Extract the (x, y) coordinate from the center of the cell holding the provided text.  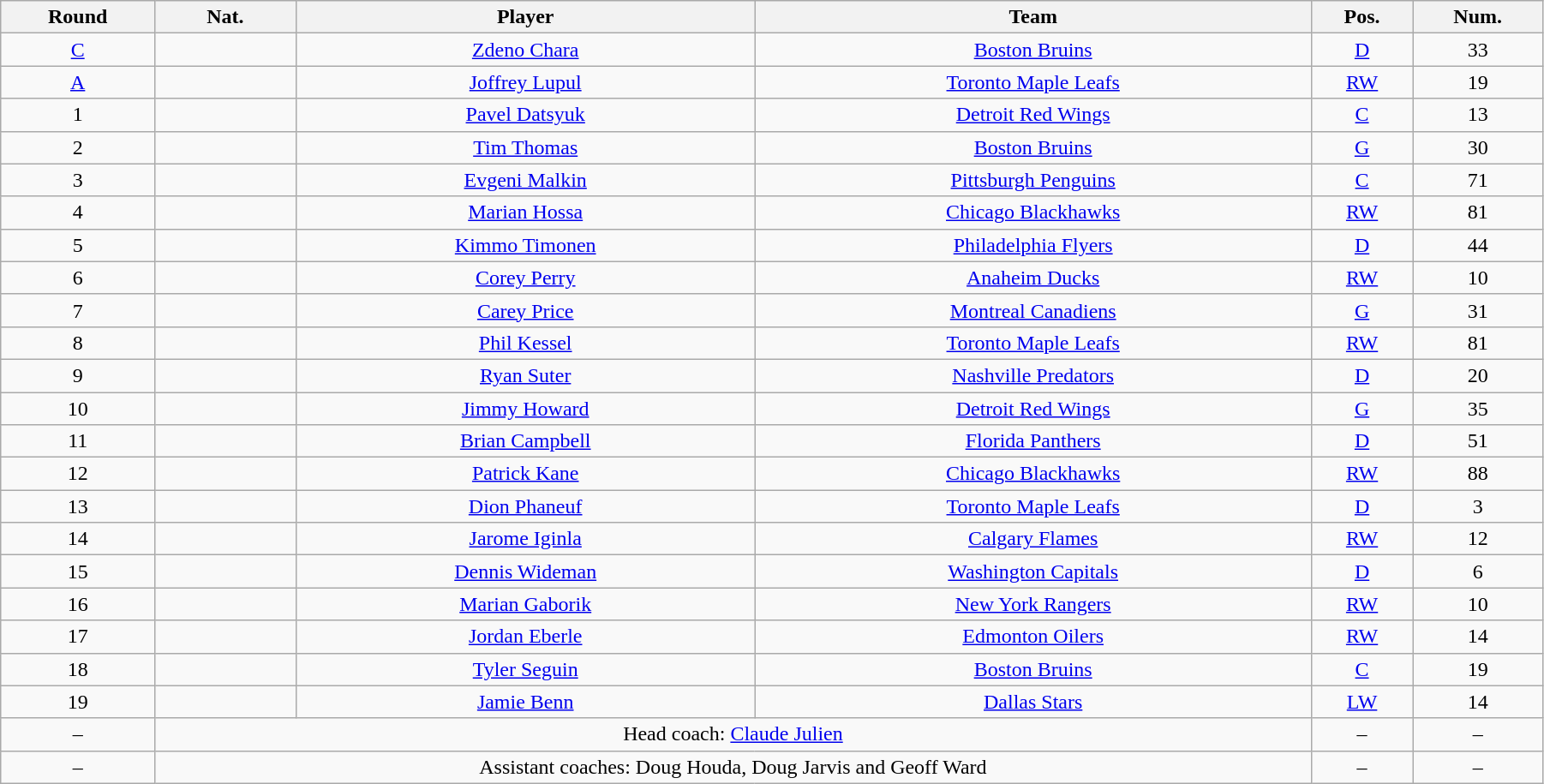
Team (1033, 17)
88 (1478, 474)
Tim Thomas (525, 147)
Jimmy Howard (525, 409)
Nat. (226, 17)
Player (525, 17)
35 (1478, 409)
2 (78, 147)
Dion Phaneuf (525, 506)
Dallas Stars (1033, 702)
5 (78, 245)
15 (78, 572)
Head coach: Claude Julien (733, 734)
Joffrey Lupul (525, 82)
1 (78, 115)
4 (78, 212)
Corey Perry (525, 278)
Florida Panthers (1033, 441)
Dennis Wideman (525, 572)
Kimmo Timonen (525, 245)
Pos. (1362, 17)
Nashville Predators (1033, 375)
Brian Campbell (525, 441)
Evgeni Malkin (525, 180)
7 (78, 310)
Marian Gaborik (525, 604)
LW (1362, 702)
Num. (1478, 17)
Montreal Canadiens (1033, 310)
Anaheim Ducks (1033, 278)
New York Rangers (1033, 604)
71 (1478, 180)
Tyler Seguin (525, 669)
Phil Kessel (525, 343)
31 (1478, 310)
33 (1478, 50)
Jordan Eberle (525, 637)
51 (1478, 441)
Edmonton Oilers (1033, 637)
Zdeno Chara (525, 50)
11 (78, 441)
Philadelphia Flyers (1033, 245)
16 (78, 604)
Assistant coaches: Doug Houda, Doug Jarvis and Geoff Ward (733, 767)
44 (1478, 245)
30 (1478, 147)
Patrick Kane (525, 474)
Carey Price (525, 310)
Washington Capitals (1033, 572)
20 (1478, 375)
A (78, 82)
Jamie Benn (525, 702)
8 (78, 343)
Pavel Datsyuk (525, 115)
Ryan Suter (525, 375)
17 (78, 637)
Calgary Flames (1033, 539)
Pittsburgh Penguins (1033, 180)
Jarome Iginla (525, 539)
9 (78, 375)
18 (78, 669)
Round (78, 17)
Marian Hossa (525, 212)
